Search for the cell housing the specified text and yield its [X, Y] center coordinate. 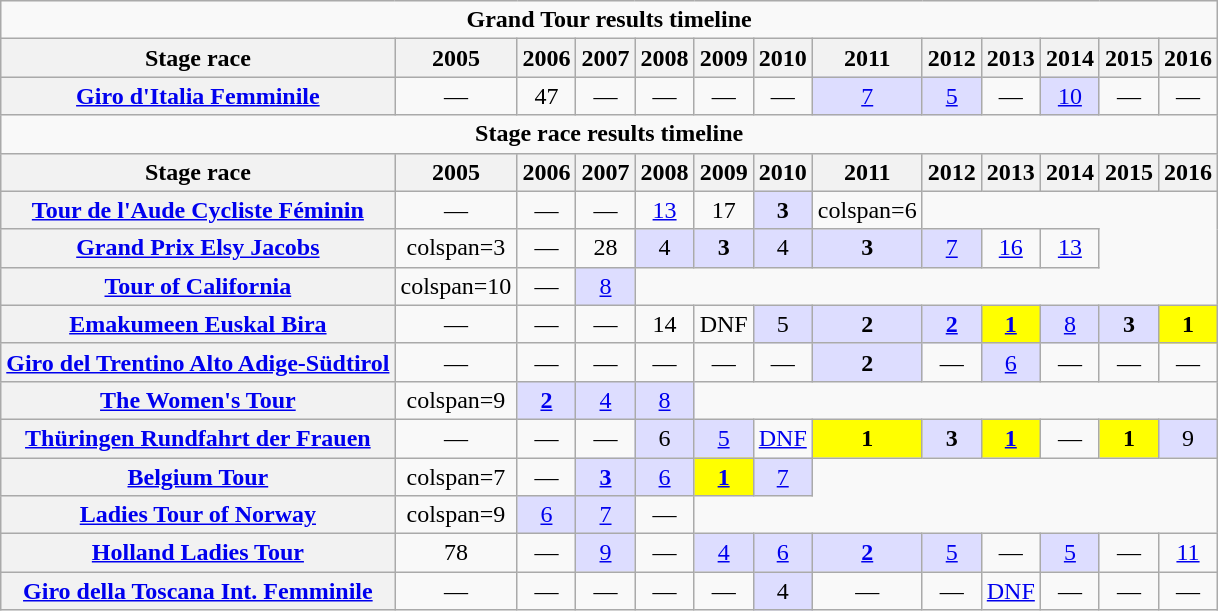
Stage race results timeline [610, 134]
colspan=7 [456, 477]
Giro del Trentino Alto Adige-Südtirol [198, 362]
The Women's Tour [198, 400]
17 [724, 210]
Giro d'Italia Femminile [198, 96]
10 [1070, 96]
Grand Prix Elsy Jacobs [198, 248]
Tour of California [198, 286]
Thüringen Rundfahrt der Frauen [198, 438]
Ladies Tour of Norway [198, 515]
colspan=10 [456, 286]
14 [664, 324]
28 [606, 248]
Grand Tour results timeline [610, 20]
Tour de l'Aude Cycliste Féminin [198, 210]
Giro della Toscana Int. Femminile [198, 591]
47 [546, 96]
78 [456, 553]
colspan=3 [456, 248]
colspan=6 [867, 210]
Holland Ladies Tour [198, 553]
Emakumeen Euskal Bira [198, 324]
16 [1010, 248]
11 [1188, 553]
Belgium Tour [198, 477]
